Return the (X, Y) coordinate for the center point of the cell that contains the specified text.  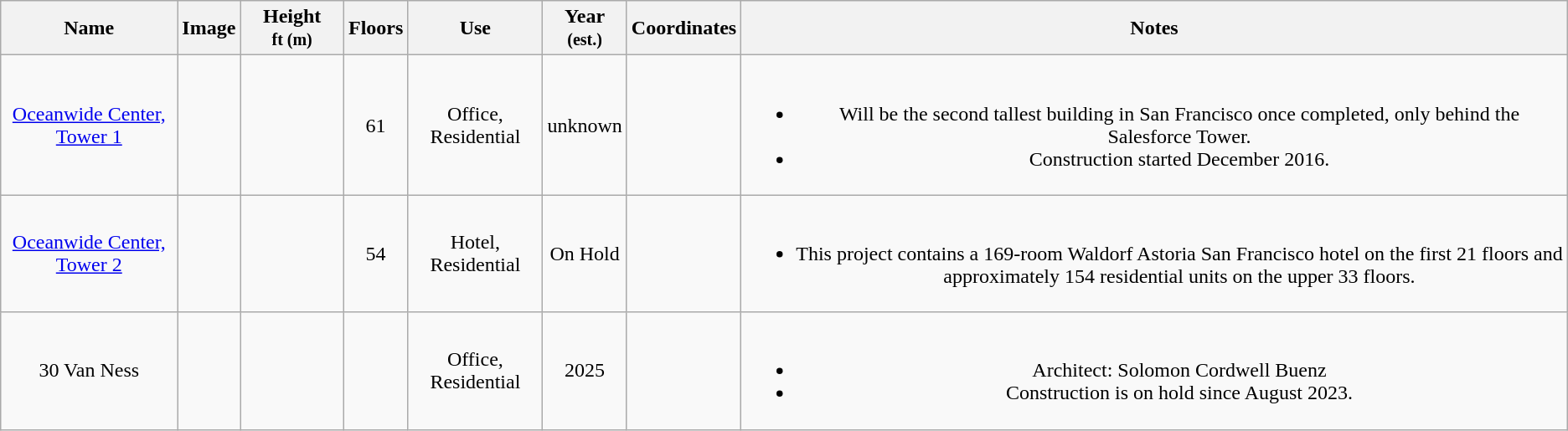
Oceanwide Center, Tower 1 (89, 126)
54 (375, 254)
Oceanwide Center, Tower 2 (89, 254)
Floors (375, 28)
Notes (1154, 28)
Name (89, 28)
Year(est.) (585, 28)
Architect: Solomon Cordwell BuenzConstruction is on hold since August 2023. (1154, 371)
61 (375, 126)
Will be the second tallest building in San Francisco once completed, only behind the Salesforce Tower.Construction started December 2016. (1154, 126)
2025 (585, 371)
unknown (585, 126)
On Hold (585, 254)
Heightft (m) (292, 28)
Coordinates (683, 28)
Use (476, 28)
30 Van Ness (89, 371)
Image (209, 28)
Hotel, Residential (476, 254)
